Capture the cell that displays the provided text and extract its (X, Y) central coordinate. 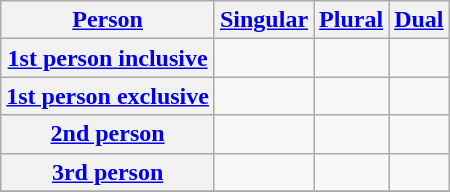
Plural (352, 20)
2nd person (108, 134)
Singular (264, 20)
Person (108, 20)
1st person inclusive (108, 58)
3rd person (108, 172)
Dual (419, 20)
1st person exclusive (108, 96)
